Scan for the cell matching the given text and deliver its [x, y] coordinate at center. 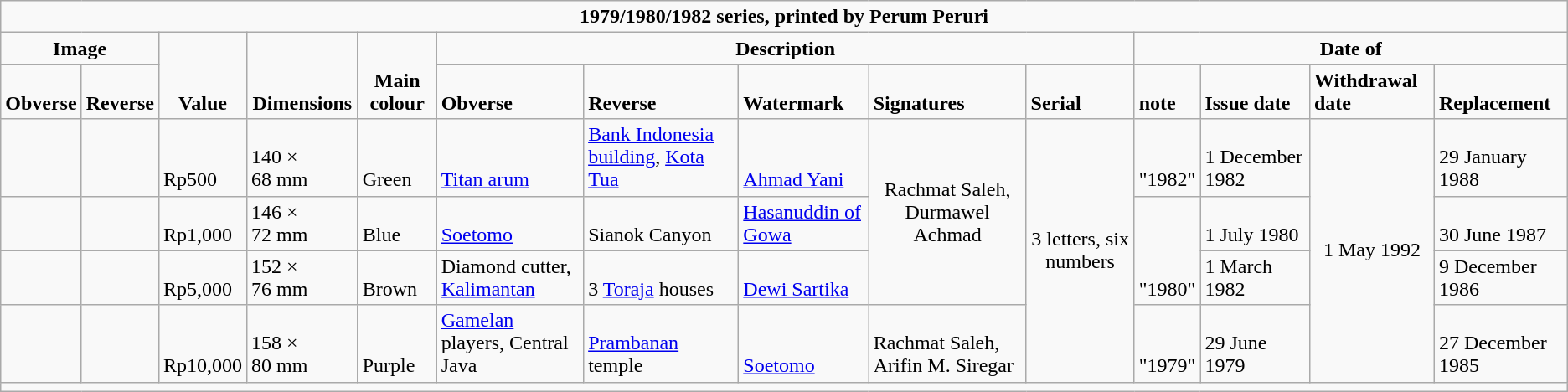
Issue date [1255, 92]
Green [397, 157]
"1982" [1168, 157]
Titan arum [509, 157]
Sianok Canyon [662, 223]
29 June 1979 [1255, 343]
Serial [1081, 92]
Rachmat Saleh, Durmawel Achmad [947, 212]
3 Toraja houses [662, 278]
Bank Indonesia building, Kota Tua [662, 157]
Dewi Sartika [804, 278]
30 June 1987 [1501, 223]
Date of [1350, 49]
Withdrawal date [1372, 92]
Description [786, 49]
3 letters, six numbers [1081, 250]
"1979" [1168, 343]
Rachmat Saleh, Arifin M. Siregar [947, 343]
Rp500 [203, 157]
Prambanan temple [662, 343]
1 July 1980 [1255, 223]
Replacement [1501, 92]
Value [203, 75]
1979/1980/1982 series, printed by Perum Peruri [784, 17]
Purple [397, 343]
152 × 76 mm [303, 278]
Watermark [804, 92]
29 January 1988 [1501, 157]
note [1168, 92]
Blue [397, 223]
1 March 1982 [1255, 278]
27 December 1985 [1501, 343]
Gamelan players, Central Java [509, 343]
158 × 80 mm [303, 343]
Image [80, 49]
Rp1,000 [203, 223]
Hasanuddin of Gowa [804, 223]
Dimensions [303, 75]
Signatures [947, 92]
Rp5,000 [203, 278]
146 × 72 mm [303, 223]
1 May 1992 [1372, 250]
9 December 1986 [1501, 278]
Diamond cutter, Kalimantan [509, 278]
Rp10,000 [203, 343]
Brown [397, 278]
Ahmad Yani [804, 157]
"1980" [1168, 250]
Main colour [397, 75]
1 December 1982 [1255, 157]
140 × 68 mm [303, 157]
